Output the (x, y) coordinate of the center of the cell containing the given text.  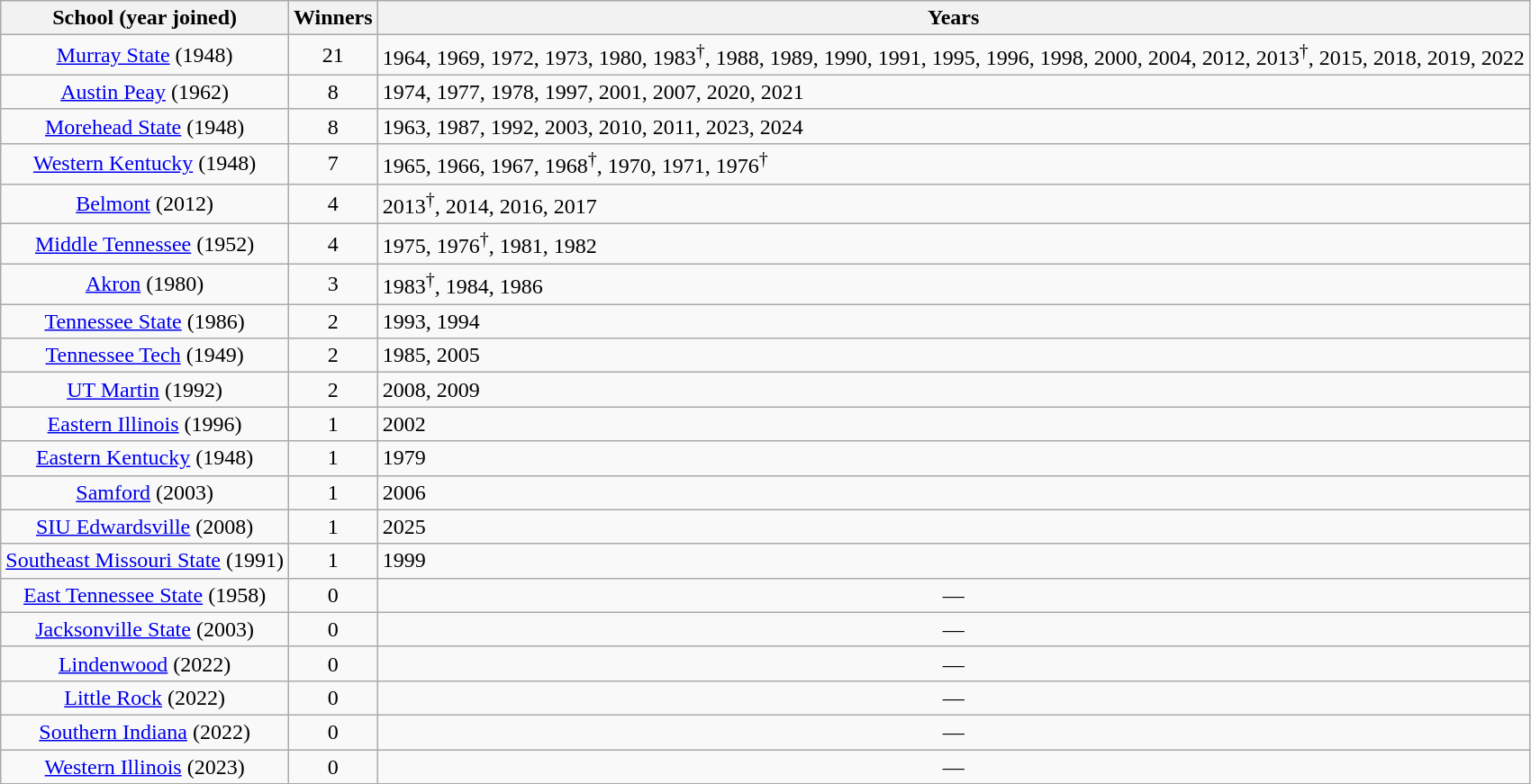
East Tennessee State (1958) (145, 595)
1964, 1969, 1972, 1973, 1980, 1983†, 1988, 1989, 1990, 1991, 1995, 1996, 1998, 2000, 2004, 2012, 2013†, 2015, 2018, 2019, 2022 (953, 56)
Middle Tennessee (1952) (145, 245)
2002 (953, 424)
2013†, 2014, 2016, 2017 (953, 203)
Austin Peay (1962) (145, 92)
Little Rock (2022) (145, 698)
1993, 1994 (953, 321)
7 (333, 164)
SIU Edwardsville (2008) (145, 527)
Years (953, 18)
Tennessee State (1986) (145, 321)
Belmont (2012) (145, 203)
Eastern Illinois (1996) (145, 424)
2008, 2009 (953, 390)
Lindenwood (2022) (145, 663)
UT Martin (1992) (145, 390)
Samford (2003) (145, 492)
Akron (1980) (145, 284)
2006 (953, 492)
Southeast Missouri State (1991) (145, 561)
Southern Indiana (2022) (145, 732)
Jacksonville State (2003) (145, 629)
1985, 2005 (953, 356)
1999 (953, 561)
Western Illinois (2023) (145, 767)
1979 (953, 458)
Western Kentucky (1948) (145, 164)
School (year joined) (145, 18)
1983†, 1984, 1986 (953, 284)
1965, 1966, 1967, 1968†, 1970, 1971, 1976† (953, 164)
Tennessee Tech (1949) (145, 356)
21 (333, 56)
Winners (333, 18)
1974, 1977, 1978, 1997, 2001, 2007, 2020, 2021 (953, 92)
Eastern Kentucky (1948) (145, 458)
3 (333, 284)
Murray State (1948) (145, 56)
2025 (953, 527)
1975, 1976†, 1981, 1982 (953, 245)
1963, 1987, 1992, 2003, 2010, 2011, 2023, 2024 (953, 126)
Morehead State (1948) (145, 126)
